Return the (X, Y) coordinate for the center point of the cell that contains the specified text.  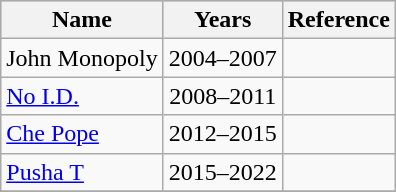
2015–2022 (222, 172)
2008–2011 (222, 96)
Reference (338, 20)
Years (222, 20)
John Monopoly (82, 58)
Name (82, 20)
No I.D. (82, 96)
Pusha T (82, 172)
2012–2015 (222, 134)
Che Pope (82, 134)
2004–2007 (222, 58)
